Pinpoint the cell where the given text exists, returning its (X, Y) midpoint coordinate. 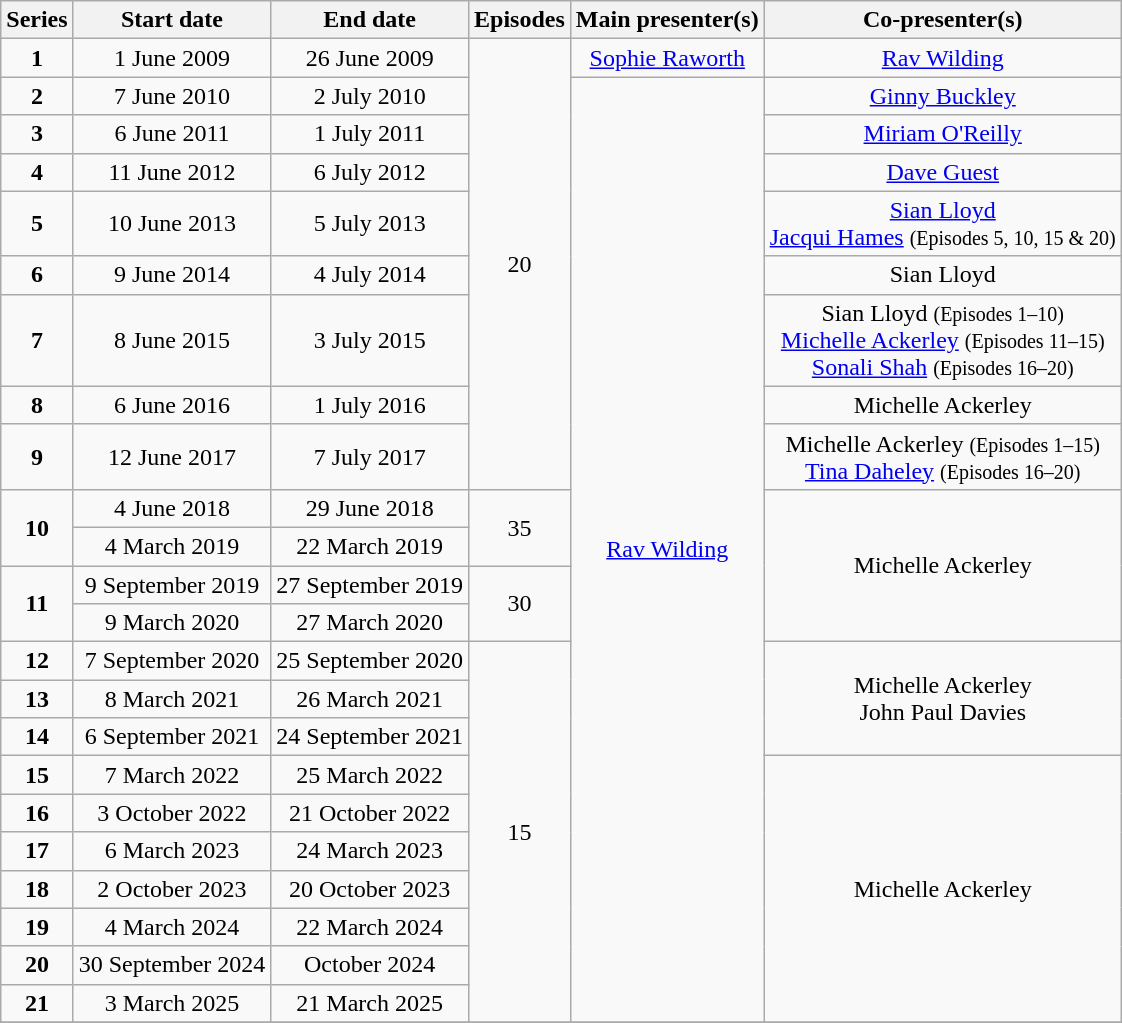
Series (37, 20)
21 March 2025 (370, 1003)
6 July 2012 (370, 172)
Sophie Raworth (667, 58)
18 (37, 889)
6 June 2016 (172, 405)
35 (520, 527)
Ginny Buckley (942, 96)
1 July 2016 (370, 405)
26 March 2021 (370, 699)
4 March 2019 (172, 546)
21 October 2022 (370, 813)
26 June 2009 (370, 58)
3 (37, 134)
Start date (172, 20)
3 July 2015 (370, 340)
4 July 2014 (370, 275)
11 (37, 604)
Main presenter(s) (667, 20)
27 September 2019 (370, 585)
13 (37, 699)
4 June 2018 (172, 508)
1 (37, 58)
2 July 2010 (370, 96)
Michelle Ackerley (Episodes 1–15)Tina Daheley (Episodes 16–20) (942, 456)
30 (520, 604)
5 July 2013 (370, 224)
9 March 2020 (172, 623)
End date (370, 20)
7 March 2022 (172, 775)
4 (37, 172)
10 June 2013 (172, 224)
6 March 2023 (172, 851)
7 (37, 340)
25 September 2020 (370, 661)
21 (37, 1003)
20 October 2023 (370, 889)
Dave Guest (942, 172)
8 (37, 405)
29 June 2018 (370, 508)
Co-presenter(s) (942, 20)
Sian Lloyd (942, 275)
8 March 2021 (172, 699)
17 (37, 851)
10 (37, 527)
Sian Lloyd (Episodes 1–10)Michelle Ackerley (Episodes 11–15)Sonali Shah (Episodes 16–20) (942, 340)
11 June 2012 (172, 172)
2 October 2023 (172, 889)
1 June 2009 (172, 58)
5 (37, 224)
9 June 2014 (172, 275)
22 March 2019 (370, 546)
Miriam O'Reilly (942, 134)
7 September 2020 (172, 661)
24 March 2023 (370, 851)
27 March 2020 (370, 623)
12 (37, 661)
6 (37, 275)
16 (37, 813)
3 October 2022 (172, 813)
7 July 2017 (370, 456)
24 September 2021 (370, 737)
7 June 2010 (172, 96)
Michelle AckerleyJohn Paul Davies (942, 699)
25 March 2022 (370, 775)
6 June 2011 (172, 134)
30 September 2024 (172, 965)
6 September 2021 (172, 737)
14 (37, 737)
Episodes (520, 20)
19 (37, 927)
4 March 2024 (172, 927)
22 March 2024 (370, 927)
October 2024 (370, 965)
8 June 2015 (172, 340)
9 (37, 456)
Sian LloydJacqui Hames (Episodes 5, 10, 15 & 20) (942, 224)
2 (37, 96)
9 September 2019 (172, 585)
1 July 2011 (370, 134)
3 March 2025 (172, 1003)
12 June 2017 (172, 456)
